Pinpoint the cell where the given text exists, returning its (X, Y) midpoint coordinate. 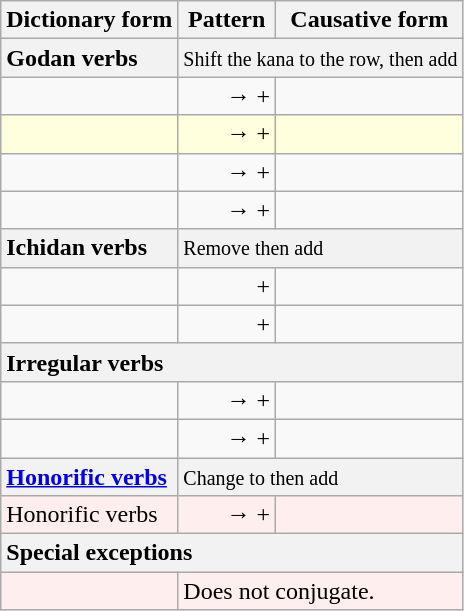
Special exceptions (232, 553)
Pattern (227, 20)
Change to then add (320, 477)
Remove then add (320, 248)
Irregular verbs (232, 362)
Does not conjugate. (320, 591)
Dictionary form (90, 20)
Ichidan verbs (90, 248)
Shift the kana to the row, then add (320, 58)
Godan verbs (90, 58)
Causative form (370, 20)
